Capture the cell that displays the provided text and extract its [x, y] central coordinate. 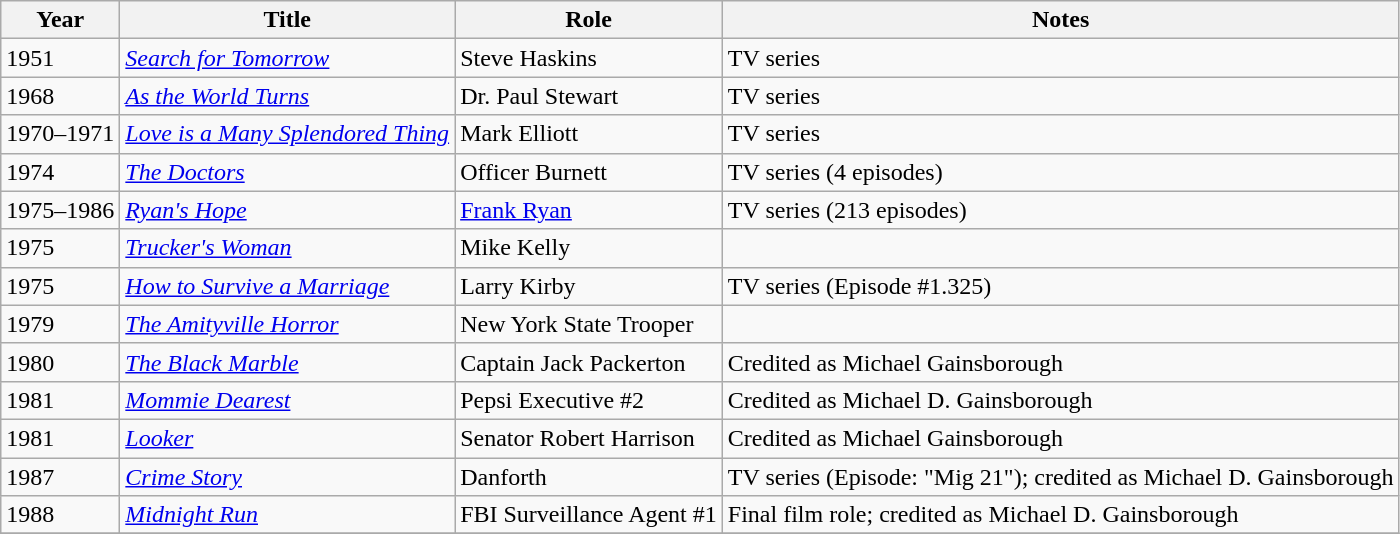
Midnight Run [288, 515]
The Amityville Horror [288, 324]
Senator Robert Harrison [589, 438]
Crime Story [288, 477]
TV series (4 episodes) [1060, 172]
Role [589, 20]
Looker [288, 438]
Notes [1060, 20]
1975–1986 [60, 210]
Search for Tomorrow [288, 58]
Ryan's Hope [288, 210]
1974 [60, 172]
Mommie Dearest [288, 400]
How to Survive a Marriage [288, 286]
1980 [60, 362]
Larry Kirby [589, 286]
Title [288, 20]
1987 [60, 477]
Danforth [589, 477]
Trucker's Woman [288, 248]
TV series (Episode #1.325) [1060, 286]
Steve Haskins [589, 58]
Mark Elliott [589, 134]
Dr. Paul Stewart [589, 96]
Final film role; credited as Michael D. Gainsborough [1060, 515]
1951 [60, 58]
Year [60, 20]
Frank Ryan [589, 210]
Love is a Many Splendored Thing [288, 134]
1970–1971 [60, 134]
Captain Jack Packerton [589, 362]
New York State Trooper [589, 324]
TV series (Episode: "Mig 21"); credited as Michael D. Gainsborough [1060, 477]
Mike Kelly [589, 248]
The Black Marble [288, 362]
Pepsi Executive #2 [589, 400]
TV series (213 episodes) [1060, 210]
Officer Burnett [589, 172]
The Doctors [288, 172]
FBI Surveillance Agent #1 [589, 515]
1988 [60, 515]
1968 [60, 96]
Credited as Michael D. Gainsborough [1060, 400]
As the World Turns [288, 96]
1979 [60, 324]
